For the text-containing cell, return its midpoint in (x, y) coordinate format. 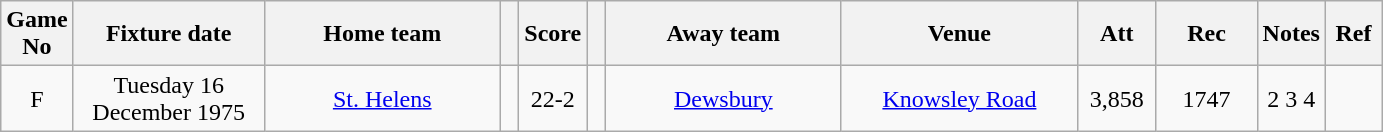
Away team (723, 34)
Ref (1353, 34)
Rec (1206, 34)
Fixture date (168, 34)
Score (553, 34)
Dewsbury (723, 98)
22-2 (553, 98)
3,858 (1116, 98)
Game No (37, 34)
Knowsley Road (959, 98)
1747 (1206, 98)
Tuesday 16 December 1975 (168, 98)
Venue (959, 34)
Home team (382, 34)
Notes (1291, 34)
F (37, 98)
2 3 4 (1291, 98)
St. Helens (382, 98)
Att (1116, 34)
